Scan for the cell matching the given text and deliver its (X, Y) coordinate at center. 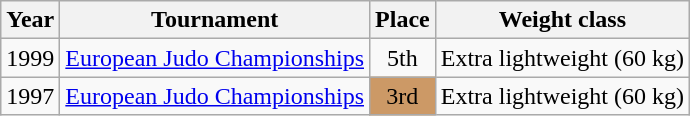
Place (403, 20)
1999 (30, 58)
3rd (403, 96)
Tournament (215, 20)
Year (30, 20)
5th (403, 58)
1997 (30, 96)
Weight class (562, 20)
